Return (X, Y) of the center of cell containing provided text 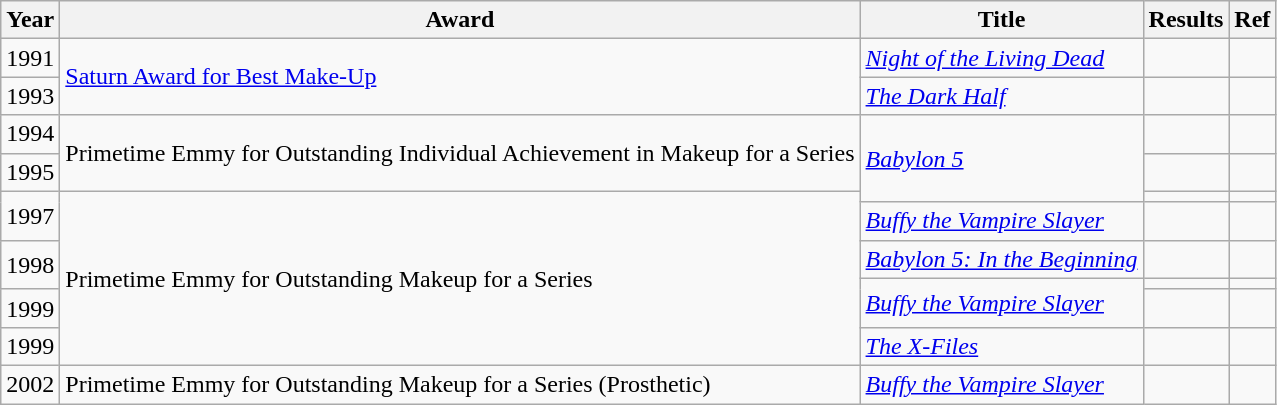
The Dark Half (1002, 96)
1995 (30, 172)
Primetime Emmy for Outstanding Makeup for a Series (Prosthetic) (460, 384)
Primetime Emmy for Outstanding Makeup for a Series (460, 278)
Night of the Living Dead (1002, 58)
Award (460, 20)
Babylon 5 (1002, 158)
2002 (30, 384)
Babylon 5: In the Beginning (1002, 259)
1993 (30, 96)
1994 (30, 134)
Saturn Award for Best Make-Up (460, 77)
1997 (30, 216)
Title (1002, 20)
Year (30, 20)
The X-Files (1002, 346)
1991 (30, 58)
Ref (1252, 20)
Primetime Emmy for Outstanding Individual Achievement in Makeup for a Series (460, 153)
1998 (30, 264)
Results (1186, 20)
